Find where the given text appears and provide that cell's center as (X, Y) coordinate. 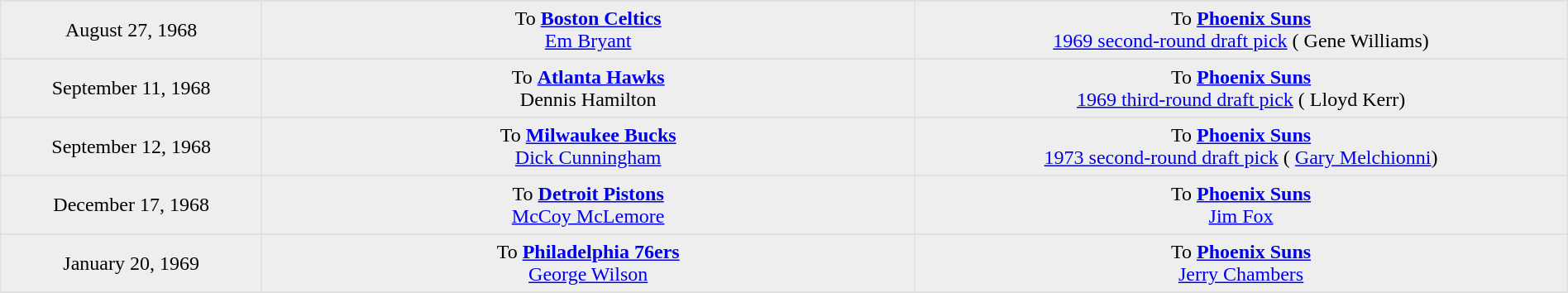
To Phoenix Suns1973 second-round draft pick ( Gary Melchionni) (1241, 146)
To Phoenix Suns1969 third-round draft pick ( Lloyd Kerr) (1241, 88)
To Phoenix Suns Jerry Chambers (1241, 263)
To Phoenix Suns1969 second-round draft pick ( Gene Williams) (1241, 30)
September 12, 1968 (131, 146)
To Atlanta Hawks Dennis Hamilton (587, 88)
To Boston Celtics Em Bryant (587, 30)
January 20, 1969 (131, 263)
To Philadelphia 76ers George Wilson (587, 263)
August 27, 1968 (131, 30)
December 17, 1968 (131, 204)
To Phoenix Suns Jim Fox (1241, 204)
To Milwaukee Bucks Dick Cunningham (587, 146)
To Detroit Pistons McCoy McLemore (587, 204)
September 11, 1968 (131, 88)
